Search for the cell housing the specified text and yield its (X, Y) center coordinate. 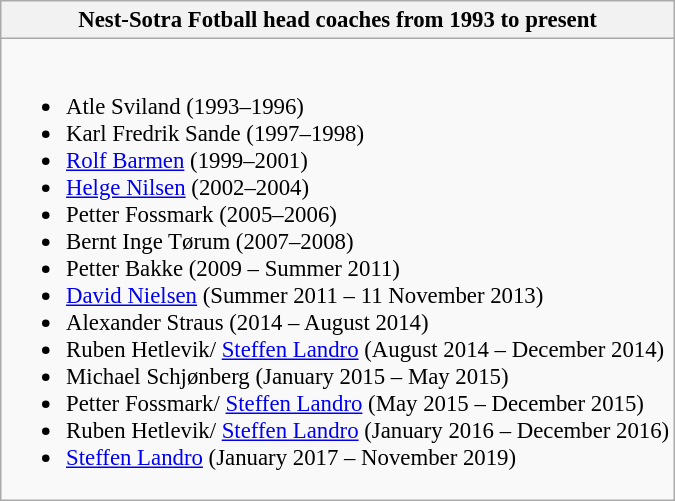
Nest-Sotra Fotball head coaches from 1993 to present (338, 20)
